Determine the [x, y] coordinate at the center of the cell enclosing the given text.  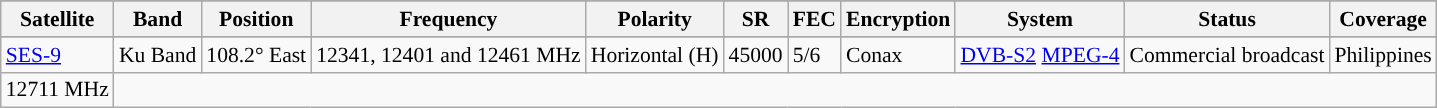
45000 [756, 54]
System [1040, 19]
Position [256, 19]
12711 MHz [58, 90]
Horizontal (H) [655, 54]
108.2° East [256, 54]
5/6 [814, 54]
Satellite [58, 19]
Ku Band [158, 54]
12341, 12401 and 12461 MHz [448, 54]
Status [1228, 19]
FEC [814, 19]
DVB-S2 MPEG-4 [1040, 54]
SES-9 [58, 54]
Band [158, 19]
Frequency [448, 19]
Encryption [898, 19]
Commercial broadcast [1228, 54]
Coverage [1382, 19]
Philippines [1382, 54]
SR [756, 19]
Conax [898, 54]
Polarity [655, 19]
